Capture the cell that displays the provided text and extract its (X, Y) central coordinate. 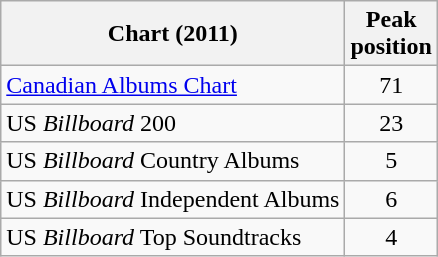
Canadian Albums Chart (173, 85)
71 (391, 85)
US Billboard Independent Albums (173, 199)
6 (391, 199)
Chart (2011) (173, 34)
US Billboard Country Albums (173, 161)
Peakposition (391, 34)
5 (391, 161)
US Billboard Top Soundtracks (173, 237)
4 (391, 237)
23 (391, 123)
US Billboard 200 (173, 123)
